Search for the cell housing the specified text and yield its [x, y] center coordinate. 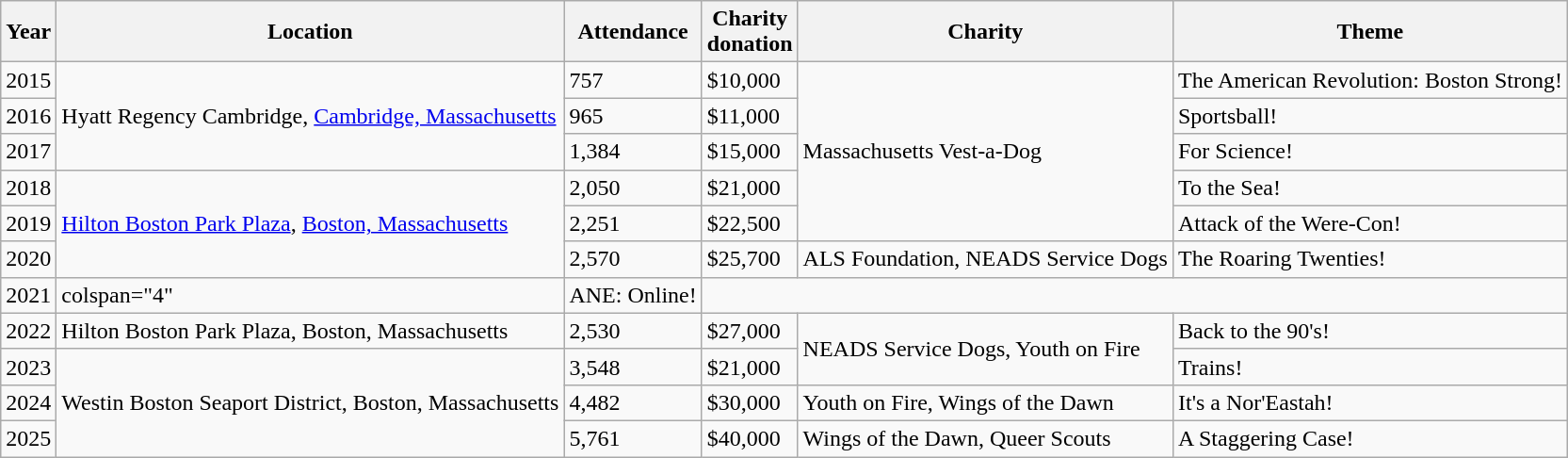
757 [633, 80]
ANE: Online! [633, 295]
3,548 [633, 367]
2025 [28, 438]
Back to the 90's! [1369, 331]
Sportsball! [1369, 116]
It's a Nor'Eastah! [1369, 402]
Attack of the Were-Con! [1369, 223]
ALS Foundation, NEADS Service Dogs [985, 259]
Year [28, 32]
965 [633, 116]
Massachusetts Vest-a-Dog [985, 152]
colspan="4" [311, 295]
4,482 [633, 402]
NEADS Service Dogs, Youth on Fire [985, 349]
A Staggering Case! [1369, 438]
Attendance [633, 32]
Wings of the Dawn, Queer Scouts [985, 438]
2024 [28, 402]
2022 [28, 331]
2,570 [633, 259]
Trains! [1369, 367]
$25,700 [750, 259]
Hyatt Regency Cambridge, Cambridge, Massachusetts [311, 116]
$30,000 [750, 402]
2021 [28, 295]
$22,500 [750, 223]
$40,000 [750, 438]
2,050 [633, 188]
Westin Boston Seaport District, Boston, Massachusetts [311, 402]
2015 [28, 80]
Youth on Fire, Wings of the Dawn [985, 402]
$10,000 [750, 80]
2017 [28, 152]
Charitydonation [750, 32]
$15,000 [750, 152]
Charity [985, 32]
$11,000 [750, 116]
2019 [28, 223]
2018 [28, 188]
$27,000 [750, 331]
2020 [28, 259]
Theme [1369, 32]
2,251 [633, 223]
1,384 [633, 152]
2023 [28, 367]
2,530 [633, 331]
5,761 [633, 438]
The Roaring Twenties! [1369, 259]
The American Revolution: Boston Strong! [1369, 80]
For Science! [1369, 152]
To the Sea! [1369, 188]
Location [311, 32]
2016 [28, 116]
